From the cell containing the given text, extract its center point as [x, y] coordinate. 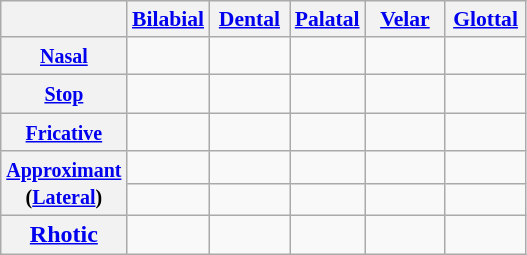
Palatal [328, 19]
Bilabial [168, 19]
Approximant(Lateral) [64, 184]
Rhotic [64, 235]
Dental [250, 19]
Stop [64, 93]
Glottal [486, 19]
Velar [406, 19]
Fricative [64, 131]
Nasal [64, 55]
